Search for the cell housing the specified text and yield its [x, y] center coordinate. 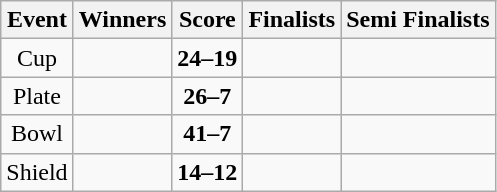
Finalists [292, 20]
26–7 [208, 96]
Winners [122, 20]
41–7 [208, 134]
Bowl [37, 134]
Score [208, 20]
14–12 [208, 172]
24–19 [208, 58]
Semi Finalists [418, 20]
Shield [37, 172]
Plate [37, 96]
Cup [37, 58]
Event [37, 20]
